Locate the cell with the specified text and output its [X, Y] center coordinate. 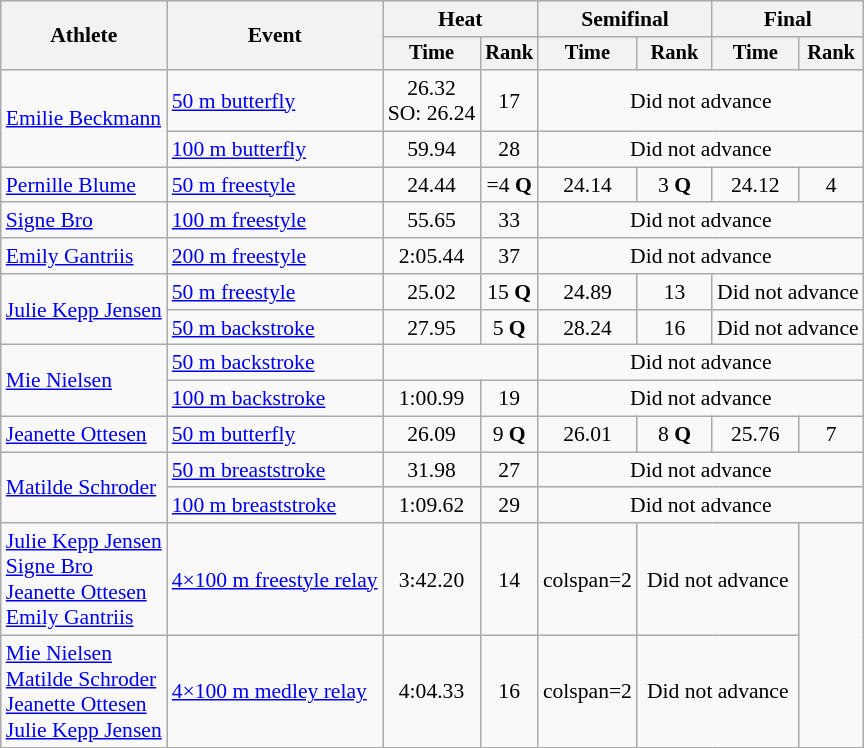
Athlete [84, 36]
Mie Nielsen [84, 380]
9 Q [509, 435]
28 [509, 150]
Julie Kepp JensenSigne BroJeanette OttesenEmily Gantriis [84, 579]
Heat [460, 19]
100 m breaststroke [275, 506]
24.12 [756, 185]
Matilde Schroder [84, 488]
26.32SO: 26.24 [432, 100]
Final [788, 19]
37 [509, 256]
29 [509, 506]
59.94 [432, 150]
24.14 [588, 185]
24.89 [588, 292]
=4 Q [509, 185]
Emily Gantriis [84, 256]
Emilie Beckmann [84, 118]
5 Q [509, 328]
26.01 [588, 435]
50 m breaststroke [275, 470]
4 [832, 185]
200 m freestyle [275, 256]
19 [509, 399]
25.02 [432, 292]
Jeanette Ottesen [84, 435]
55.65 [432, 221]
Mie NielsenMatilde SchroderJeanette OttesenJulie Kepp Jensen [84, 692]
Signe Bro [84, 221]
100 m freestyle [275, 221]
3 Q [674, 185]
28.24 [588, 328]
4×100 m freestyle relay [275, 579]
27.95 [432, 328]
31.98 [432, 470]
14 [509, 579]
Semifinal [625, 19]
Pernille Blume [84, 185]
7 [832, 435]
3:42.20 [432, 579]
Julie Kepp Jensen [84, 310]
15 Q [509, 292]
4:04.33 [432, 692]
1:00.99 [432, 399]
13 [674, 292]
17 [509, 100]
8 Q [674, 435]
25.76 [756, 435]
100 m backstroke [275, 399]
4×100 m medley relay [275, 692]
2:05.44 [432, 256]
1:09.62 [432, 506]
33 [509, 221]
24.44 [432, 185]
100 m butterfly [275, 150]
26.09 [432, 435]
27 [509, 470]
Event [275, 36]
